Determine the (X, Y) coordinate at the center of the cell enclosing the given text.  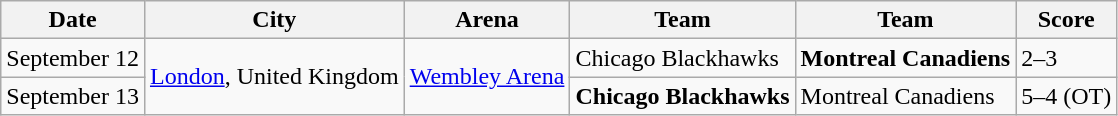
City (274, 20)
5–4 (OT) (1066, 96)
Arena (487, 20)
Wembley Arena (487, 77)
Date (73, 20)
September 13 (73, 96)
September 12 (73, 58)
London, United Kingdom (274, 77)
2–3 (1066, 58)
Score (1066, 20)
